Pinpoint the cell where the given text exists, returning its (X, Y) midpoint coordinate. 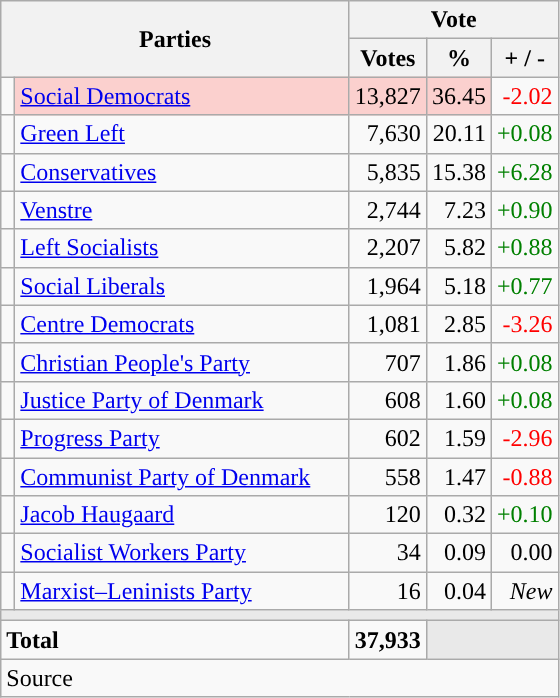
Parties (176, 39)
5,835 (388, 172)
7,630 (388, 134)
Votes (388, 58)
2,207 (388, 248)
Marxist–Leninists Party (182, 591)
707 (388, 362)
0.00 (524, 553)
558 (388, 477)
+0.90 (524, 210)
1.59 (458, 438)
Source (280, 678)
2,744 (388, 210)
5.82 (458, 248)
Left Socialists (182, 248)
Communist Party of Denmark (182, 477)
Total (176, 640)
0.04 (458, 591)
Jacob Haugaard (182, 515)
+0.77 (524, 286)
Green Left (182, 134)
36.45 (458, 96)
1.86 (458, 362)
7.23 (458, 210)
+0.88 (524, 248)
602 (388, 438)
16 (388, 591)
15.38 (458, 172)
1,081 (388, 324)
0.32 (458, 515)
1.47 (458, 477)
120 (388, 515)
608 (388, 400)
13,827 (388, 96)
34 (388, 553)
Social Liberals (182, 286)
5.18 (458, 286)
Venstre (182, 210)
+6.28 (524, 172)
Conservatives (182, 172)
Progress Party (182, 438)
New (524, 591)
Justice Party of Denmark (182, 400)
-2.02 (524, 96)
Social Democrats (182, 96)
-2.96 (524, 438)
2.85 (458, 324)
37,933 (388, 640)
0.09 (458, 553)
Vote (454, 20)
-0.88 (524, 477)
20.11 (458, 134)
+ / - (524, 58)
-3.26 (524, 324)
+0.10 (524, 515)
1.60 (458, 400)
Centre Democrats (182, 324)
Socialist Workers Party (182, 553)
Christian People's Party (182, 362)
1,964 (388, 286)
% (458, 58)
